Scan for the cell matching the given text and deliver its (x, y) coordinate at center. 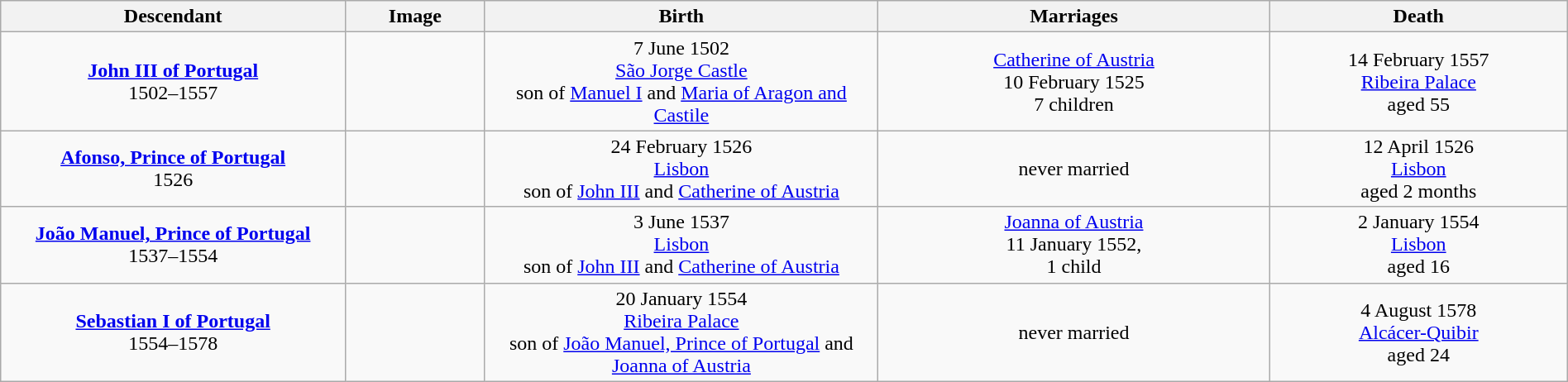
7 June 1502São Jorge Castleson of Manuel I and Maria of Aragon and Castile (681, 81)
24 February 1526Lisbonson of John III and Catherine of Austria (681, 169)
4 August 1578Alcácer-Quibiraged 24 (1418, 332)
3 June 1537Lisbonson of John III and Catherine of Austria (681, 245)
João Manuel, Prince of Portugal1537–1554 (174, 245)
John III of Portugal1502–1557 (174, 81)
Sebastian I of Portugal1554–1578 (174, 332)
Image (415, 17)
Marriages (1074, 17)
2 January 1554Lisbonaged 16 (1418, 245)
12 April 1526Lisbonaged 2 months (1418, 169)
Birth (681, 17)
Catherine of Austria10 February 15257 children (1074, 81)
Afonso, Prince of Portugal1526 (174, 169)
Descendant (174, 17)
14 February 1557Ribeira Palaceaged 55 (1418, 81)
Joanna of Austria11 January 1552,1 child (1074, 245)
20 January 1554Ribeira Palaceson of João Manuel, Prince of Portugal and Joanna of Austria (681, 332)
Death (1418, 17)
